From the cell containing the given text, extract its center point as (x, y) coordinate. 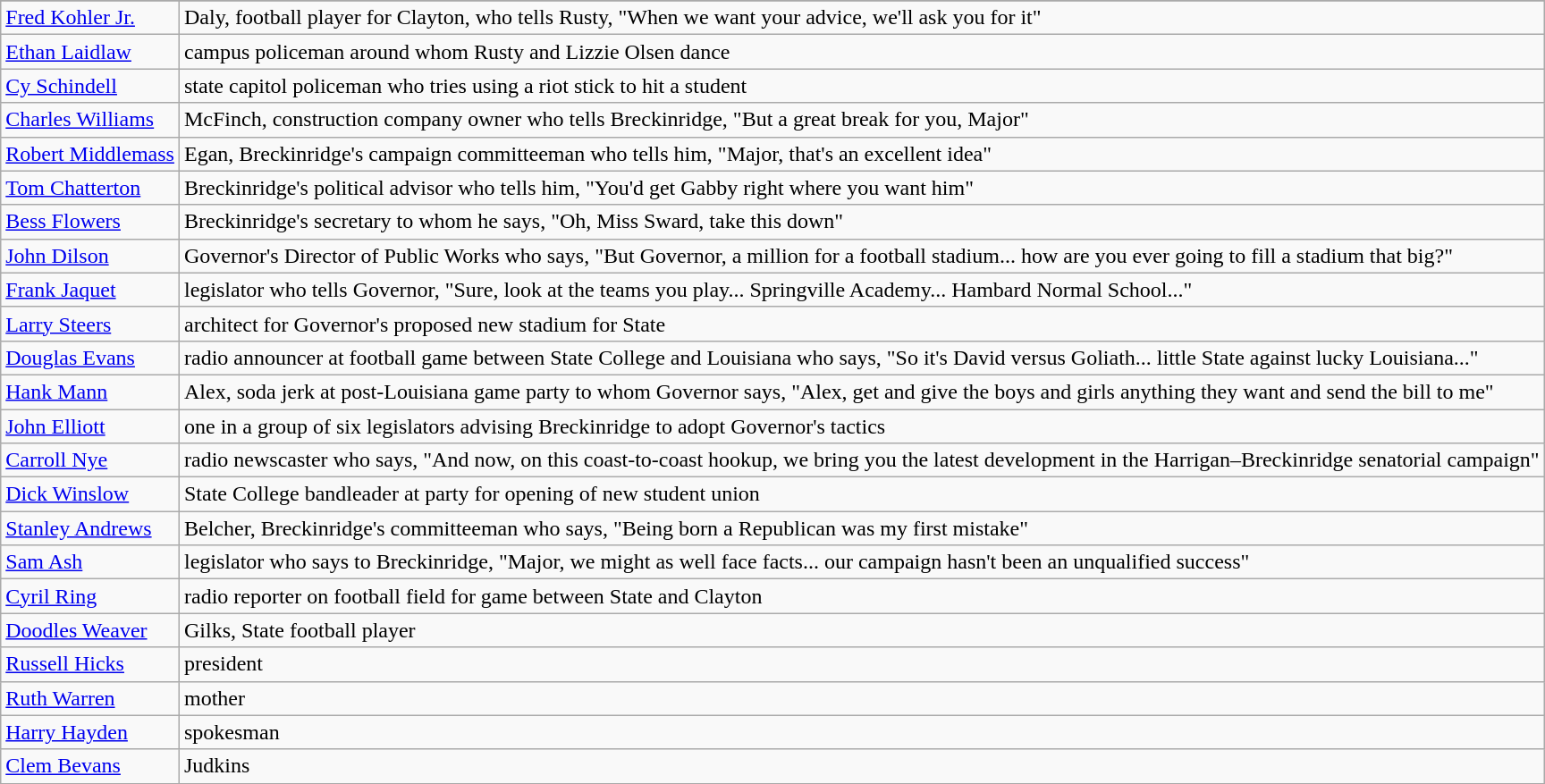
architect for Governor's proposed new stadium for State (862, 324)
campus policeman around whom Rusty and Lizzie Olsen dance (862, 52)
legislator who says to Breckinridge, "Major, we might as well face facts... our campaign hasn't been an unqualified success" (862, 562)
Cyril Ring (90, 596)
Gilks, State football player (862, 630)
state capitol policeman who tries using a riot stick to hit a student (862, 86)
Larry Steers (90, 324)
Ethan Laidlaw (90, 52)
McFinch, construction company owner who tells Breckinridge, "But a great break for you, Major" (862, 120)
Belcher, Breckinridge's committeeman who says, "Being born a Republican was my first mistake" (862, 528)
Robert Middlemass (90, 154)
president (862, 664)
Charles Williams (90, 120)
Hank Mann (90, 392)
Breckinridge's secretary to whom he says, "Oh, Miss Sward, take this down" (862, 222)
legislator who tells Governor, "Sure, look at the teams you play... Springville Academy... Hambard Normal School..." (862, 290)
Cy Schindell (90, 86)
Dick Winslow (90, 494)
Judkins (862, 766)
Tom Chatterton (90, 188)
mother (862, 698)
one in a group of six legislators advising Breckinridge to adopt Governor's tactics (862, 426)
Breckinridge's political advisor who tells him, "You'd get Gabby right where you want him" (862, 188)
radio reporter on football field for game between State and Clayton (862, 596)
State College bandleader at party for opening of new student union (862, 494)
Clem Bevans (90, 766)
Doodles Weaver (90, 630)
Fred Kohler Jr. (90, 18)
Bess Flowers (90, 222)
Egan, Breckinridge's campaign committeeman who tells him, "Major, that's an excellent idea" (862, 154)
Sam Ash (90, 562)
Ruth Warren (90, 698)
Douglas Evans (90, 358)
Governor's Director of Public Works who says, "But Governor, a million for a football stadium... how are you ever going to fill a stadium that big?" (862, 256)
Carroll Nye (90, 460)
Harry Hayden (90, 732)
Russell Hicks (90, 664)
Frank Jaquet (90, 290)
John Dilson (90, 256)
Daly, football player for Clayton, who tells Rusty, "When we want your advice, we'll ask you for it" (862, 18)
Stanley Andrews (90, 528)
spokesman (862, 732)
John Elliott (90, 426)
